Identify which cell holds the provided text, then report its [X, Y] central coordinate. 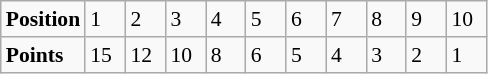
9 [426, 19]
Position [43, 19]
15 [105, 55]
Points [43, 55]
12 [145, 55]
7 [346, 19]
